Locate the cell with the specified text and output its [x, y] center coordinate. 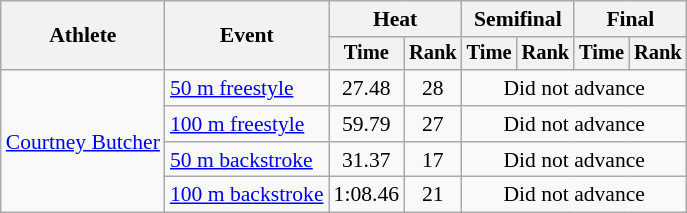
Courtney Butcher [83, 141]
27 [433, 124]
31.37 [366, 160]
17 [433, 160]
59.79 [366, 124]
Heat [396, 19]
Athlete [83, 36]
1:08.46 [366, 195]
Final [630, 19]
100 m backstroke [247, 195]
21 [433, 195]
28 [433, 88]
100 m freestyle [247, 124]
Event [247, 36]
50 m freestyle [247, 88]
50 m backstroke [247, 160]
Semifinal [518, 19]
27.48 [366, 88]
